From the cell containing the given text, extract its center point as (x, y) coordinate. 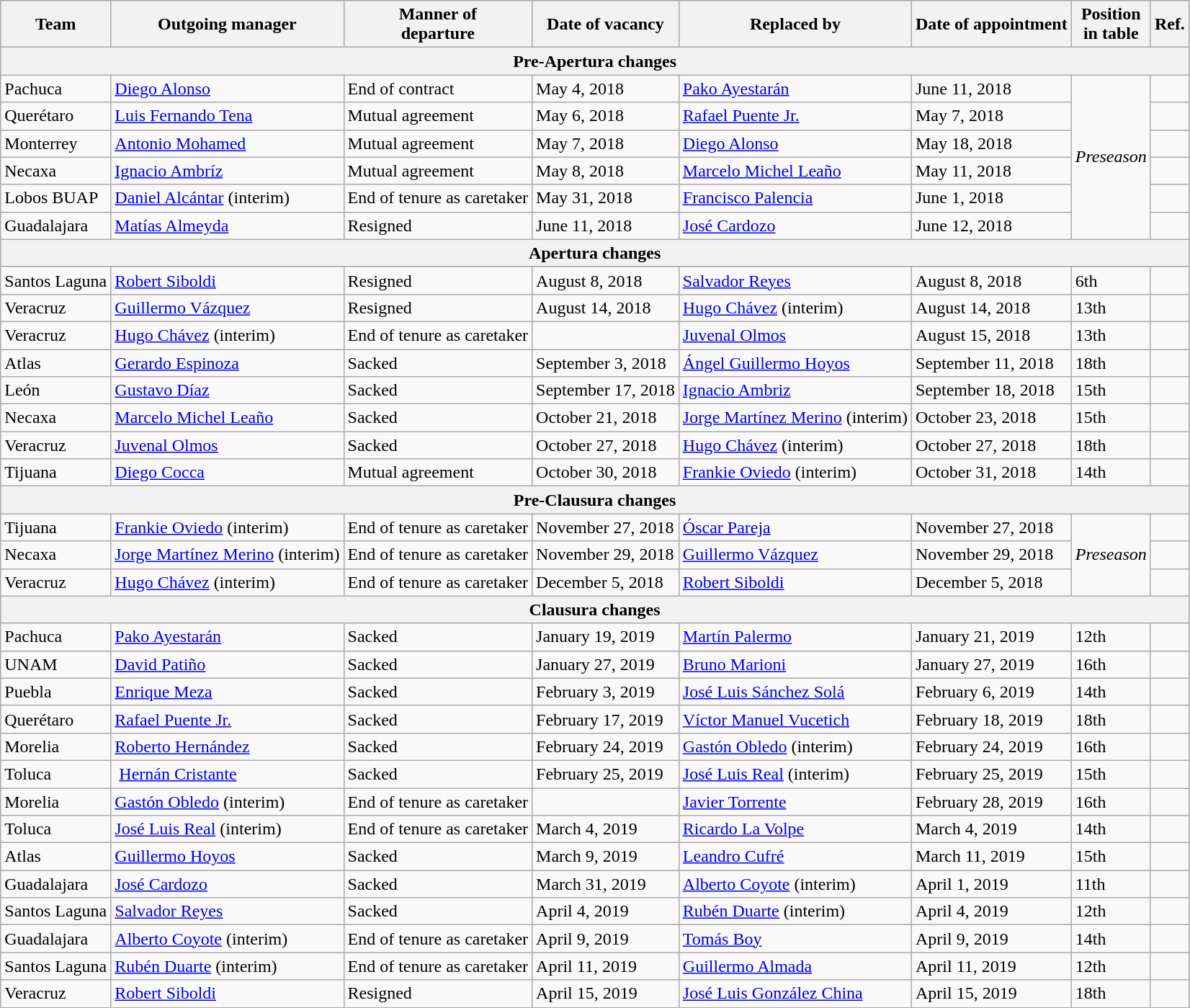
Tomás Boy (795, 939)
October 21, 2018 (606, 418)
6th (1111, 280)
Enrique Meza (228, 692)
Víctor Manuel Vucetich (795, 719)
May 31, 2018 (606, 198)
Pre-Clausura changes (595, 500)
Martín Palermo (795, 637)
March 31, 2019 (606, 884)
Lobos BUAP (56, 198)
Ignacio Ambriz (795, 391)
Manner of departure (438, 24)
Position in table (1111, 24)
Puebla (56, 692)
Hernán Cristante (228, 774)
January 19, 2019 (606, 637)
Matías Almeyda (228, 226)
Replaced by (795, 24)
October 31, 2018 (991, 473)
Team (56, 24)
José Luis Sánchez Solá (795, 692)
11th (1111, 884)
Outgoing manager (228, 24)
Roberto Hernández (228, 746)
Ignacio Ambríz (228, 171)
Diego Cocca (228, 473)
David Patiño (228, 664)
Apertura changes (595, 253)
Leandro Cufré (795, 857)
February 18, 2019 (991, 719)
September 18, 2018 (991, 391)
June 12, 2018 (991, 226)
May 4, 2018 (606, 89)
September 3, 2018 (606, 362)
February 17, 2019 (606, 719)
José Luis González China (795, 994)
Guillermo Almada (795, 966)
February 28, 2019 (991, 802)
September 17, 2018 (606, 391)
Antonio Mohamed (228, 143)
Francisco Palencia (795, 198)
May 8, 2018 (606, 171)
Date of appointment (991, 24)
End of contract (438, 89)
August 15, 2018 (991, 335)
January 21, 2019 (991, 637)
Ref. (1170, 24)
May 6, 2018 (606, 116)
March 9, 2019 (606, 857)
Ángel Guillermo Hoyos (795, 362)
Luis Fernando Tena (228, 116)
April 1, 2019 (991, 884)
Guillermo Hoyos (228, 857)
León (56, 391)
February 6, 2019 (991, 692)
February 3, 2019 (606, 692)
Daniel Alcántar (interim) (228, 198)
Bruno Marioni (795, 664)
October 30, 2018 (606, 473)
Gustavo Díaz (228, 391)
Pre-Apertura changes (595, 61)
Monterrey (56, 143)
May 18, 2018 (991, 143)
UNAM (56, 664)
March 11, 2019 (991, 857)
October 23, 2018 (991, 418)
Ricardo La Volpe (795, 829)
June 1, 2018 (991, 198)
Javier Torrente (795, 802)
Gerardo Espinoza (228, 362)
Clausura changes (595, 610)
Date of vacancy (606, 24)
May 11, 2018 (991, 171)
Óscar Pareja (795, 527)
September 11, 2018 (991, 362)
